Find where the given text appears and provide that cell's center as (X, Y) coordinate. 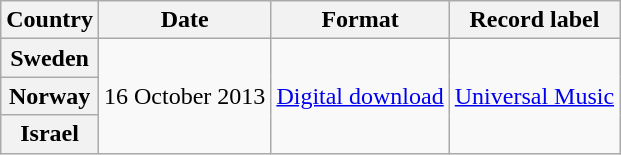
Israel (50, 134)
Format (360, 20)
Date (184, 20)
Norway (50, 96)
Universal Music (534, 96)
Digital download (360, 96)
Record label (534, 20)
Sweden (50, 58)
Country (50, 20)
16 October 2013 (184, 96)
